Detect which cell encompasses the target text, then output its (x, y) center coordinate. 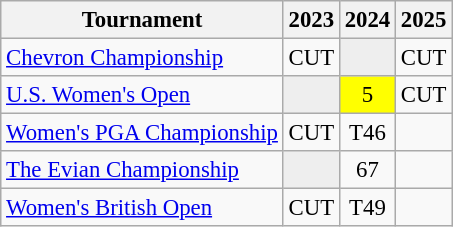
5 (367, 95)
Women's British Open (142, 208)
2025 (424, 20)
T46 (367, 133)
Tournament (142, 20)
The Evian Championship (142, 170)
Women's PGA Championship (142, 133)
67 (367, 170)
U.S. Women's Open (142, 95)
T49 (367, 208)
2024 (367, 20)
Chevron Championship (142, 58)
2023 (311, 20)
